Return the (x, y) coordinate for the center point of the cell that contains the specified text.  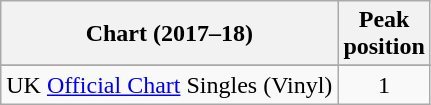
1 (384, 85)
Chart (2017–18) (170, 34)
UK Official Chart Singles (Vinyl) (170, 85)
Peak position (384, 34)
